Return the [X, Y] coordinate for the center point of the cell that contains the specified text.  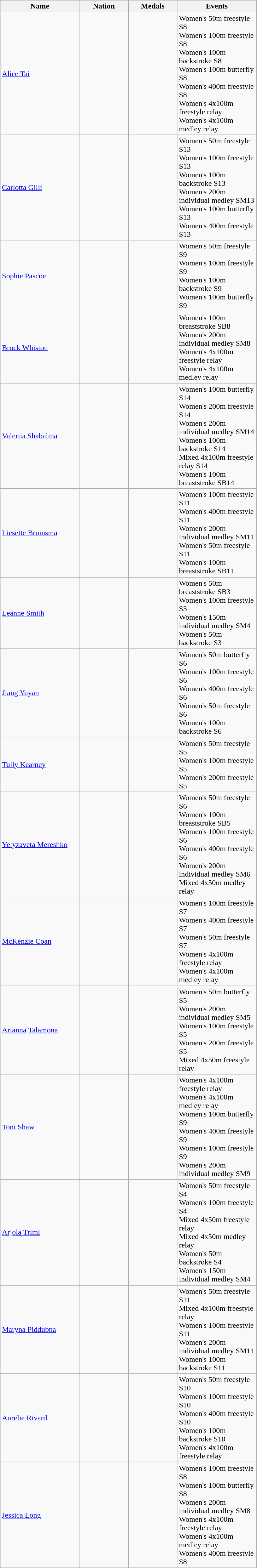
Women's 50m freestyle S9Women's 100m freestyle S9Women's 100m backstroke S9Women's 100m butterfly S9 [217, 276]
Carlotta Gilli [40, 188]
Sophie Pascoe [40, 276]
Yelyzaveta Mereshko [40, 844]
Women's 100m freestyle S7Women's 400m freestyle S7Women's 50m freestyle S7Women's 4x100m freestyle relayWomen's 4x100m medley relay [217, 941]
Women's 50m breaststroke SB3Women's 100m freestyle S3Women's 150m individual medley SM4Women's 50m backstroke S3 [217, 613]
Women's 50m butterfly S6Women's 100m freestyle S6Women's 400m freestyle S6Women's 50m freestyle S6Women's 100m backstroke S6 [217, 693]
Arianna Talamona [40, 1030]
Alice Tai [40, 74]
Toni Shaw [40, 1127]
Valeriia Shabalina [40, 436]
Jiang Yuyan [40, 693]
Brock Whiston [40, 348]
Women's 50m freestyle S11Mixed 4x100m freestyle relayWomen's 100m freestyle S11Women's 200m individual medley SM11Women's 100m backstroke S11 [217, 1329]
Women's 100m freestyle S11Women's 400m freestyle S11Women's 200m individual medley SM11Women's 50m freestyle S11Women's 100m breaststroke SB11 [217, 533]
Arjola Trimi [40, 1232]
Women's 50m freestyle S10Women's 100m freestyle S10Women's 400m freestyle S10Women's 100m backstroke S10Women's 4x100m freestyle relay [217, 1418]
Name [40, 6]
Tully Kearney [40, 764]
Medals [153, 6]
Women's 100m breaststroke SB8Women's 200m individual medley SM8Women's 4x100m freestyle relayWomen's 4x100m medley relay [217, 348]
Liesette Bruinsma [40, 533]
Women's 50m freestyle S5Women's 100m freestyle S5Women's 200m freestyle S5 [217, 764]
Nation [104, 6]
McKenzie Coan [40, 941]
Aurelie Rivard [40, 1418]
Women's 50m butterfly S5Women's 200m individual medley SM5Women's 100m freestyle S5Women's 200m freestyle S5Mixed 4x50m freestyle relay [217, 1030]
Events [217, 6]
Leanne Smith [40, 613]
Jessica Long [40, 1515]
Maryna Piddubna [40, 1329]
